Search for the cell housing the specified text and yield its (x, y) center coordinate. 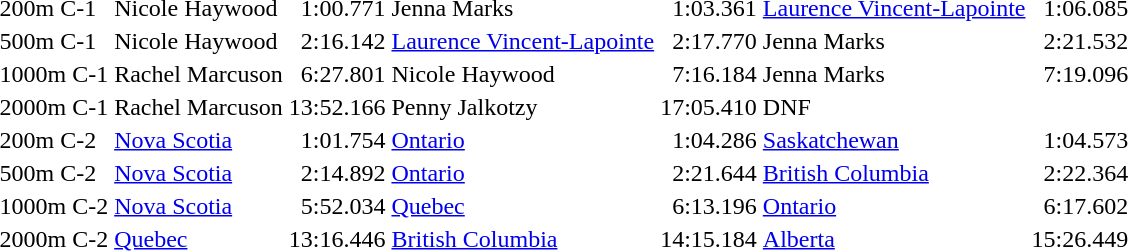
Quebec (523, 206)
17:05.410 (709, 107)
5:52.034 (337, 206)
2:21.644 (709, 173)
2:17.770 (709, 41)
6:27.801 (337, 74)
6:13.196 (709, 206)
British Columbia (894, 173)
2:14.892 (337, 173)
2:16.142 (337, 41)
1:04.286 (709, 140)
7:16.184 (709, 74)
Laurence Vincent-Lapointe (523, 41)
DNF (894, 107)
13:52.166 (337, 107)
Saskatchewan (894, 140)
Penny Jalkotzy (523, 107)
1:01.754 (337, 140)
